Return (X, Y) of the center of cell containing provided text 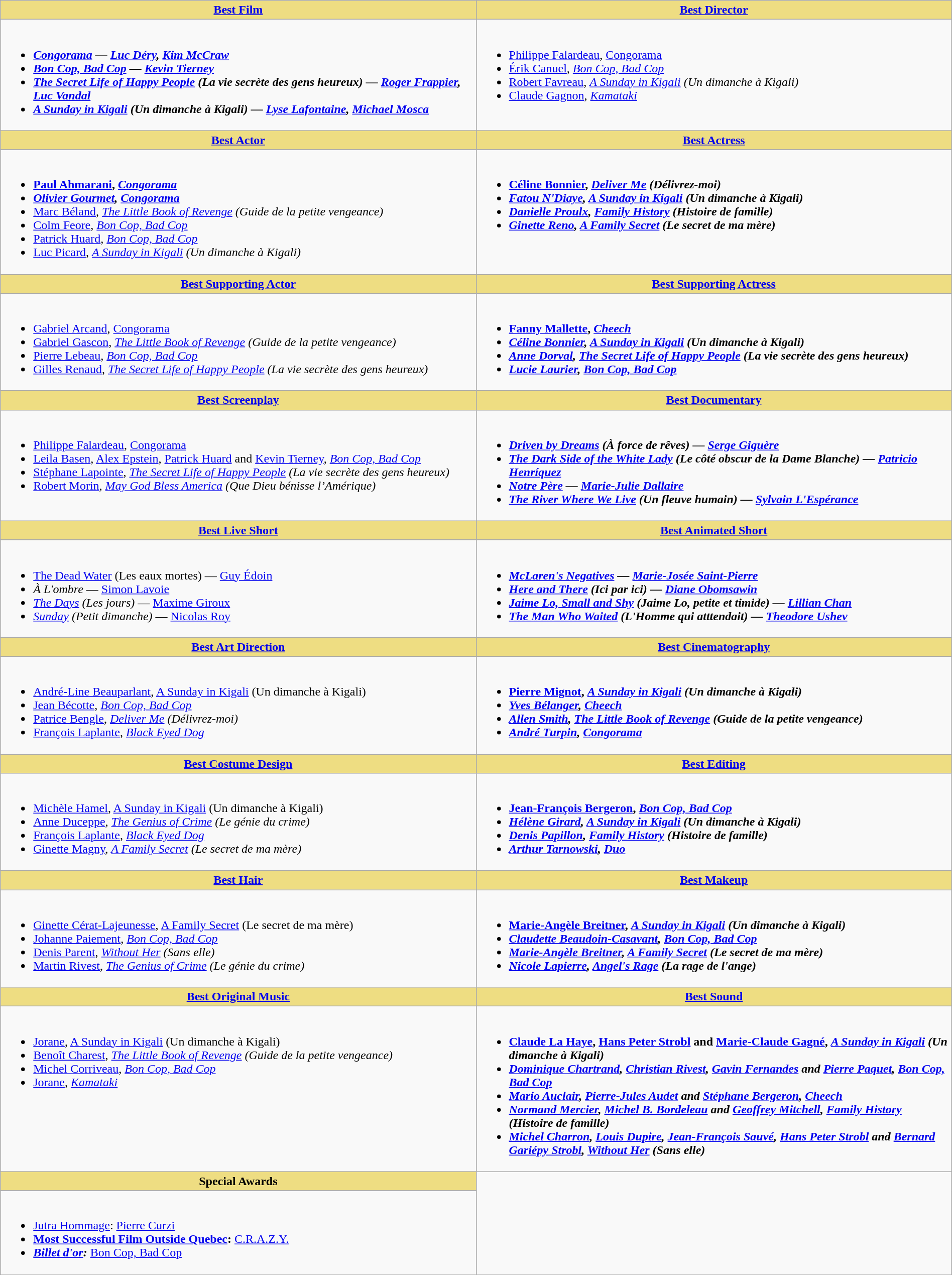
Best Director (714, 10)
Best Supporting Actress (714, 284)
Best Original Music (238, 997)
Best Hair (238, 880)
Best Editing (714, 764)
Best Art Direction (238, 647)
Best Cinematography (714, 647)
Best Costume Design (238, 764)
Best Makeup (714, 880)
Best Sound (714, 997)
Best Supporting Actor (238, 284)
Best Documentary (714, 400)
The Dead Water (Les eaux mortes) — Guy ÉdoinÀ L'ombre — Simon LavoieThe Days (Les jours) — Maxime GirouxSunday (Petit dimanche) — Nicolas Roy (238, 589)
Jutra Hommage: Pierre CurziMost Successful Film Outside Quebec: C.R.A.Z.Y.Billet d'or: Bon Cop, Bad Cop (238, 1232)
Best Screenplay (238, 400)
Best Actress (714, 140)
Best Animated Short (714, 530)
Special Awards (238, 1181)
Best Film (238, 10)
Best Live Short (238, 530)
Best Actor (238, 140)
Philippe Falardeau, CongoramaÉrik Canuel, Bon Cop, Bad CopRobert Favreau, A Sunday in Kigali (Un dimanche à Kigali)Claude Gagnon, Kamataki (714, 75)
